Output the [X, Y] coordinate of the center of the cell containing the given text.  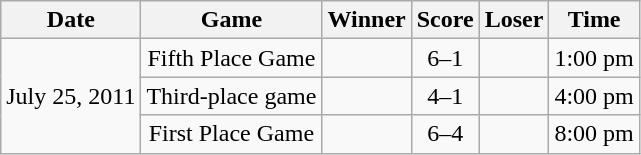
4–1 [445, 96]
6–1 [445, 58]
Fifth Place Game [232, 58]
Third-place game [232, 96]
Score [445, 20]
8:00 pm [594, 134]
Game [232, 20]
Time [594, 20]
Date [71, 20]
July 25, 2011 [71, 96]
Winner [366, 20]
4:00 pm [594, 96]
6–4 [445, 134]
First Place Game [232, 134]
1:00 pm [594, 58]
Loser [514, 20]
